Search for the cell housing the specified text and yield its [x, y] center coordinate. 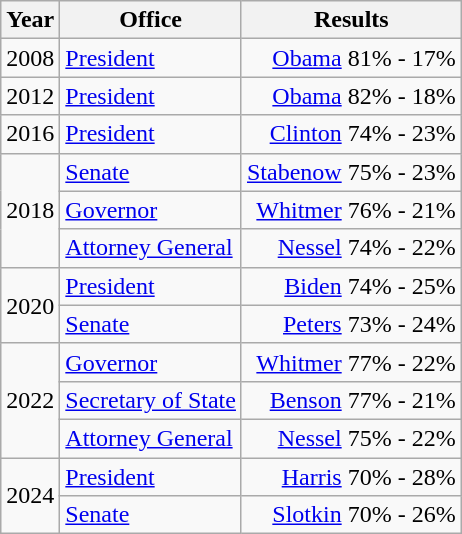
Peters 73% - 24% [351, 324]
Secretary of State [151, 400]
2016 [30, 134]
Stabenow 75% - 23% [351, 172]
Harris 70% - 28% [351, 477]
2022 [30, 400]
Office [151, 20]
2020 [30, 305]
Whitmer 77% - 22% [351, 362]
Benson 77% - 21% [351, 400]
Nessel 75% - 22% [351, 438]
Obama 81% - 17% [351, 58]
Clinton 74% - 23% [351, 134]
Nessel 74% - 22% [351, 248]
Obama 82% - 18% [351, 96]
Slotkin 70% - 26% [351, 515]
Year [30, 20]
Whitmer 76% - 21% [351, 210]
Biden 74% - 25% [351, 286]
2024 [30, 496]
2018 [30, 210]
Results [351, 20]
2008 [30, 58]
2012 [30, 96]
